For the text-containing cell, return its midpoint in [x, y] coordinate format. 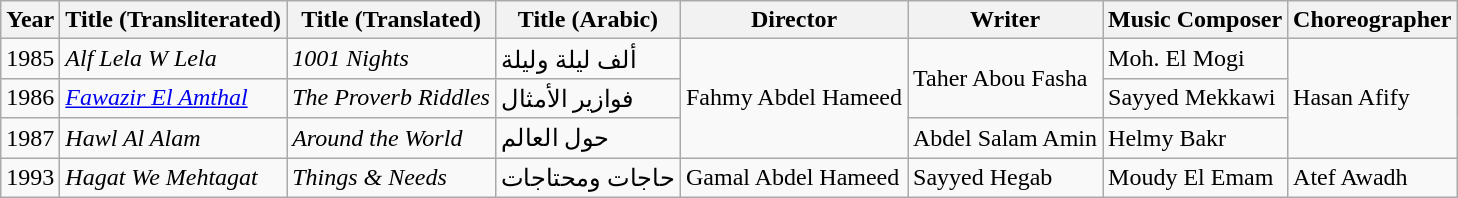
Things & Needs [392, 178]
Hasan Afify [1372, 98]
Moudy El Emam [1196, 178]
Title (Translated) [392, 20]
Sayyed Hegab [1006, 178]
Title (Arabic) [588, 20]
Sayyed Mekkawi [1196, 98]
Music Composer [1196, 20]
Writer [1006, 20]
فوازير الأمثال [588, 98]
Moh. El Mogi [1196, 59]
Fahmy Abdel Hameed [794, 98]
Fawazir El Amthal [174, 98]
Director [794, 20]
Atef Awadh [1372, 178]
1985 [30, 59]
حاجات ومحتاجات [588, 178]
Abdel Salam Amin [1006, 138]
Hagat We Mehtagat [174, 178]
Alf Lela W Lela [174, 59]
Title (Transliterated) [174, 20]
1001 Nights [392, 59]
Helmy Bakr [1196, 138]
The Proverb Riddles [392, 98]
1987 [30, 138]
1993 [30, 178]
1986 [30, 98]
ألف ليلة وليلة [588, 59]
Year [30, 20]
Choreographer [1372, 20]
Taher Abou Fasha [1006, 78]
حول العالم [588, 138]
Hawl Al Alam [174, 138]
Gamal Abdel Hameed [794, 178]
Around the World [392, 138]
